For the text-containing cell, return its midpoint in [x, y] coordinate format. 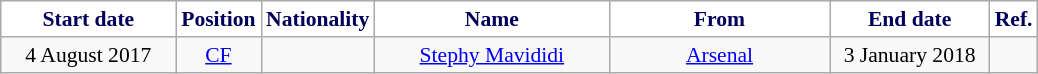
Arsenal [719, 55]
Name [492, 19]
End date [910, 19]
Start date [88, 19]
Stephy Mavididi [492, 55]
4 August 2017 [88, 55]
Ref. [1014, 19]
From [719, 19]
Position [218, 19]
CF [218, 55]
Nationality [318, 19]
3 January 2018 [910, 55]
